Pinpoint the cell where the given text exists, returning its (X, Y) midpoint coordinate. 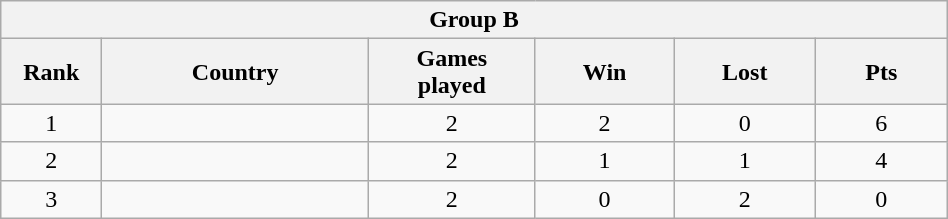
Country (236, 72)
3 (52, 199)
Games played (452, 72)
Lost (744, 72)
Pts (881, 72)
Rank (52, 72)
6 (881, 123)
Win (604, 72)
4 (881, 161)
Group B (474, 20)
